Extract the [X, Y] coordinate from the center of the cell holding the provided text.  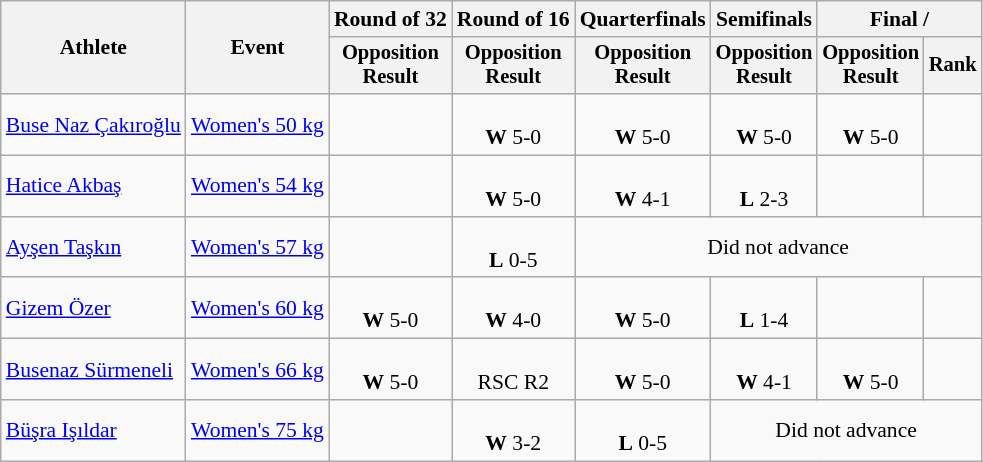
W 3-2 [514, 430]
Women's 75 kg [258, 430]
Gizem Özer [94, 308]
Ayşen Taşkın [94, 248]
Buse Naz Çakıroğlu [94, 124]
Rank [953, 66]
Women's 66 kg [258, 370]
Athlete [94, 48]
Women's 57 kg [258, 248]
Round of 16 [514, 19]
Quarterfinals [643, 19]
Final / [899, 19]
L 1-4 [764, 308]
RSC R2 [514, 370]
Women's 60 kg [258, 308]
Hatice Akbaş [94, 186]
Round of 32 [390, 19]
Semifinals [764, 19]
Women's 50 kg [258, 124]
Women's 54 kg [258, 186]
L 2-3 [764, 186]
W 4-0 [514, 308]
Büşra Işıldar [94, 430]
Busenaz Sürmeneli [94, 370]
Event [258, 48]
